Search for the cell housing the specified text and yield its (X, Y) center coordinate. 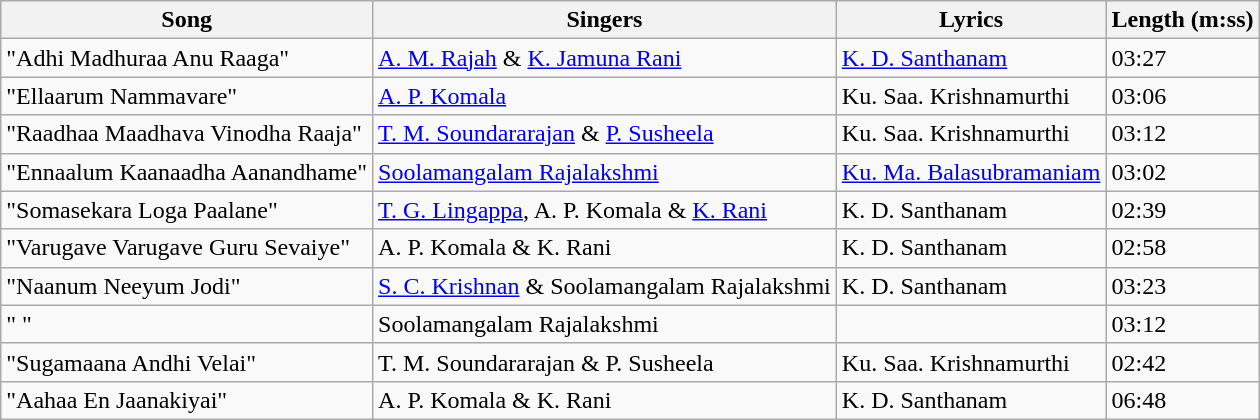
"Ellaarum Nammavare" (187, 96)
"Adhi Madhuraa Anu Raaga" (187, 58)
03:06 (1182, 96)
"Naanum Neeyum Jodi" (187, 286)
S. C. Krishnan & Soolamangalam Rajalakshmi (605, 286)
A. M. Rajah & K. Jamuna Rani (605, 58)
" " (187, 324)
"Sugamaana Andhi Velai" (187, 362)
"Ennaalum Kaanaadha Aanandhame" (187, 172)
Song (187, 20)
02:39 (1182, 210)
06:48 (1182, 400)
03:23 (1182, 286)
03:02 (1182, 172)
A. P. Komala (605, 96)
"Somasekara Loga Paalane" (187, 210)
"Varugave Varugave Guru Sevaiye" (187, 248)
Lyrics (971, 20)
Ku. Ma. Balasubramaniam (971, 172)
Length (m:ss) (1182, 20)
T. G. Lingappa, A. P. Komala & K. Rani (605, 210)
Singers (605, 20)
"Raadhaa Maadhava Vinodha Raaja" (187, 134)
02:58 (1182, 248)
03:27 (1182, 58)
"Aahaa En Jaanakiyai" (187, 400)
02:42 (1182, 362)
